Determine the (x, y) coordinate at the center of the cell enclosing the given text.  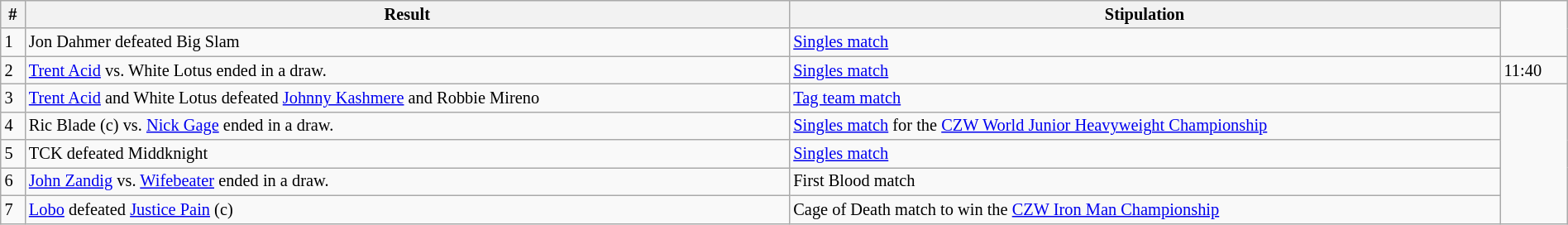
6 (13, 181)
Result (407, 14)
7 (13, 209)
5 (13, 154)
1 (13, 42)
Stipulation (1145, 14)
Ric Blade (c) vs. Nick Gage ended in a draw. (407, 126)
Tag team match (1145, 98)
4 (13, 126)
11:40 (1534, 70)
John Zandig vs. Wifebeater ended in a draw. (407, 181)
Lobo defeated Justice Pain (c) (407, 209)
Cage of Death match to win the CZW Iron Man Championship (1145, 209)
Trent Acid vs. White Lotus ended in a draw. (407, 70)
First Blood match (1145, 181)
Singles match for the CZW World Junior Heavyweight Championship (1145, 126)
2 (13, 70)
3 (13, 98)
# (13, 14)
Trent Acid and White Lotus defeated Johnny Kashmere and Robbie Mireno (407, 98)
Jon Dahmer defeated Big Slam (407, 42)
TCK defeated Middknight (407, 154)
